Return (x, y) of the center of cell containing provided text 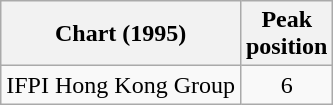
Chart (1995) (121, 34)
Peakposition (286, 34)
6 (286, 85)
IFPI Hong Kong Group (121, 85)
